From the cell containing the given text, extract its center point as (X, Y) coordinate. 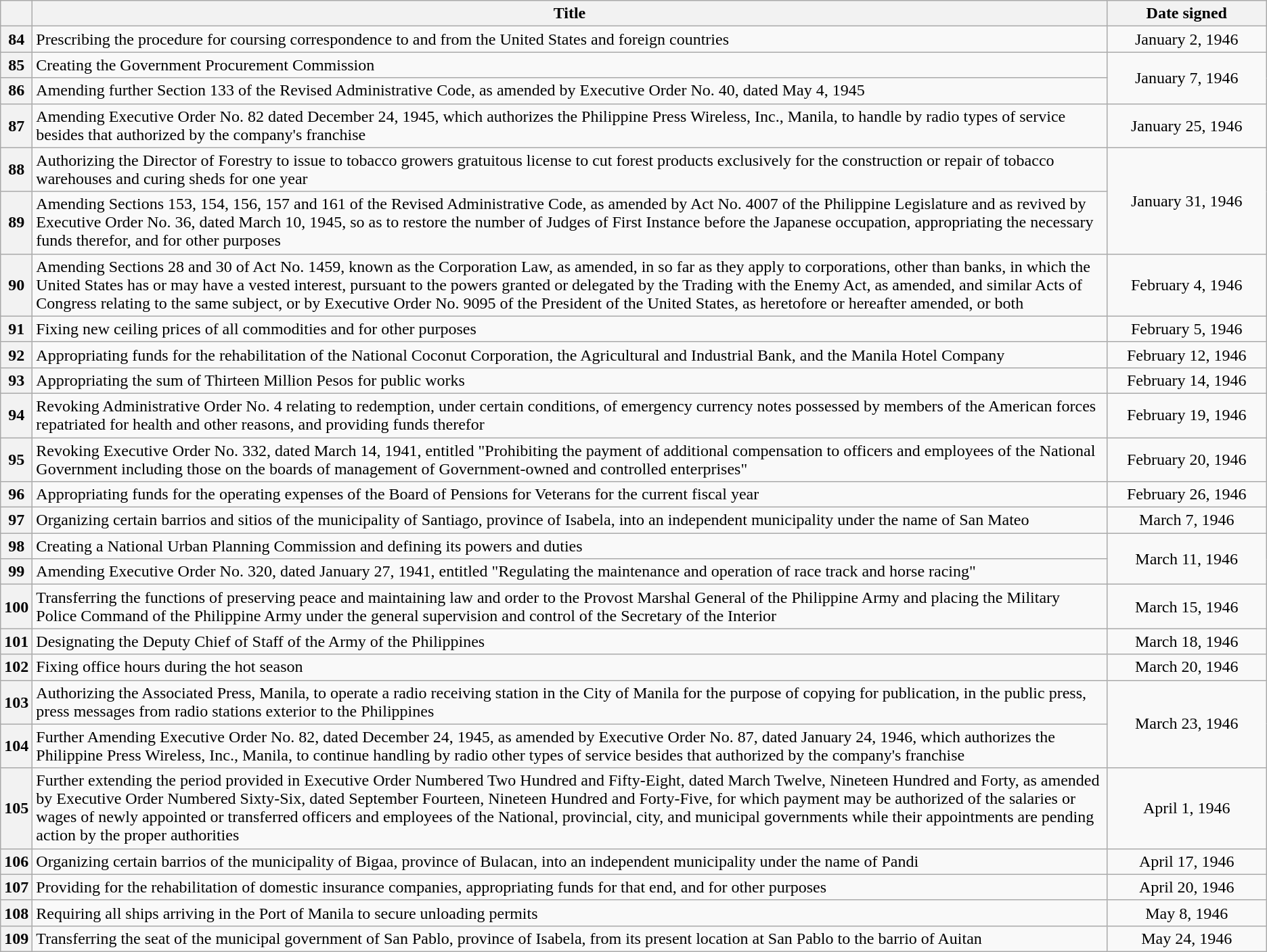
102 (16, 667)
April 17, 1946 (1186, 861)
Creating the Government Procurement Commission (570, 65)
April 20, 1946 (1186, 887)
Prescribing the procedure for coursing correspondence to and from the United States and foreign countries (570, 39)
91 (16, 329)
May 24, 1946 (1186, 938)
April 1, 1946 (1186, 808)
Designating the Deputy Chief of Staff of the Army of the Philippines (570, 641)
84 (16, 39)
March 18, 1946 (1186, 641)
98 (16, 546)
97 (16, 520)
86 (16, 91)
Appropriating the sum of Thirteen Million Pesos for public works (570, 380)
February 4, 1946 (1186, 285)
January 25, 1946 (1186, 126)
92 (16, 355)
February 20, 1946 (1186, 459)
96 (16, 495)
100 (16, 606)
94 (16, 415)
March 23, 1946 (1186, 724)
May 8, 1946 (1186, 913)
104 (16, 746)
February 19, 1946 (1186, 415)
Fixing office hours during the hot season (570, 667)
106 (16, 861)
February 12, 1946 (1186, 355)
107 (16, 887)
Transferring the seat of the municipal government of San Pablo, province of Isabela, from its present location at San Pablo to the barrio of Auitan (570, 938)
January 31, 1946 (1186, 200)
March 7, 1946 (1186, 520)
99 (16, 572)
February 14, 1946 (1186, 380)
89 (16, 223)
90 (16, 285)
Organizing certain barrios of the municipality of Bigaa, province of Bulacan, into an independent municipality under the name of Pandi (570, 861)
103 (16, 702)
Creating a National Urban Planning Commission and defining its powers and duties (570, 546)
January 7, 1946 (1186, 78)
Title (570, 14)
February 26, 1946 (1186, 495)
Providing for the rehabilitation of domestic insurance companies, appropriating funds for that end, and for other purposes (570, 887)
105 (16, 808)
93 (16, 380)
March 15, 1946 (1186, 606)
Appropriating funds for the operating expenses of the Board of Pensions for Veterans for the current fiscal year (570, 495)
February 5, 1946 (1186, 329)
Amending Executive Order No. 320, dated January 27, 1941, entitled "Regulating the maintenance and operation of race track and horse racing" (570, 572)
Amending further Section 133 of the Revised Administrative Code, as amended by Executive Order No. 40, dated May 4, 1945 (570, 91)
87 (16, 126)
Date signed (1186, 14)
March 20, 1946 (1186, 667)
Requiring all ships arriving in the Port of Manila to secure unloading permits (570, 913)
March 11, 1946 (1186, 559)
January 2, 1946 (1186, 39)
Fixing new ceiling prices of all commodities and for other purposes (570, 329)
88 (16, 169)
95 (16, 459)
Appropriating funds for the rehabilitation of the National Coconut Corporation, the Agricultural and Industrial Bank, and the Manila Hotel Company (570, 355)
108 (16, 913)
109 (16, 938)
101 (16, 641)
85 (16, 65)
